From the cell containing the given text, extract its center point as [x, y] coordinate. 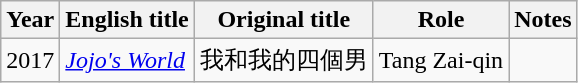
English title [127, 20]
Tang Zai-qin [440, 60]
Notes [543, 20]
Role [440, 20]
2017 [30, 60]
Original title [284, 20]
Year [30, 20]
Jojo's World [127, 60]
我和我的四個男 [284, 60]
